Determine the (x, y) coordinate at the center of the cell enclosing the given text.  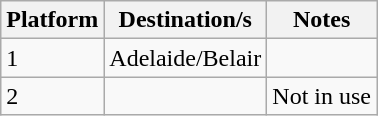
Platform (52, 20)
Notes (322, 20)
1 (52, 58)
2 (52, 96)
Adelaide/Belair (186, 58)
Destination/s (186, 20)
Not in use (322, 96)
